Search for the cell housing the specified text and yield its (x, y) center coordinate. 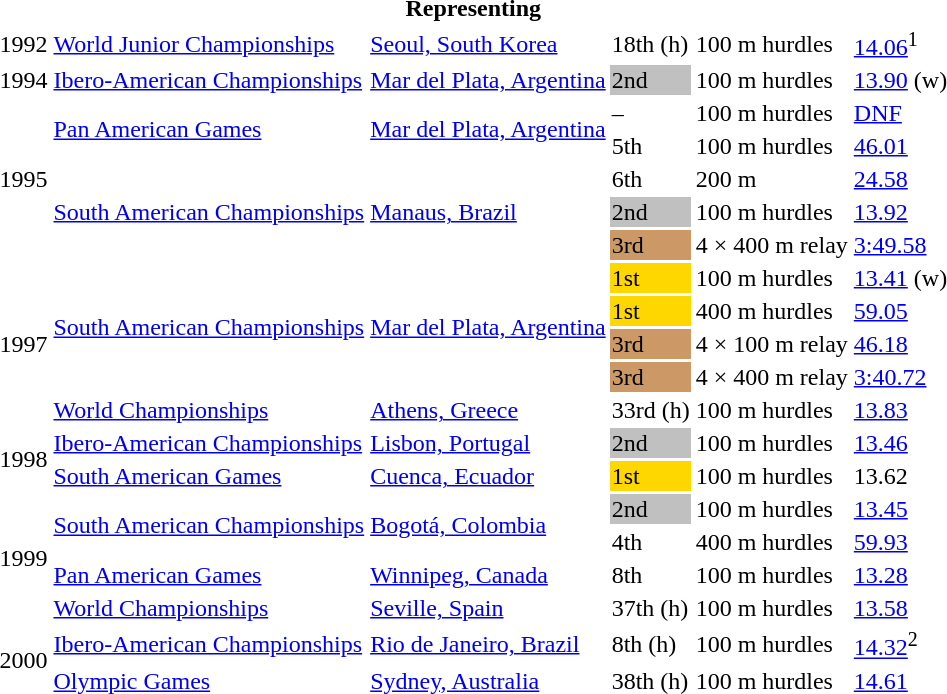
37th (h) (650, 608)
8th (h) (650, 644)
South American Games (209, 476)
Bogotá, Colombia (488, 526)
Manaus, Brazil (488, 212)
Winnipeg, Canada (488, 575)
4th (650, 542)
Rio de Janeiro, Brazil (488, 644)
6th (650, 179)
5th (650, 146)
8th (650, 575)
World Junior Championships (209, 44)
Lisbon, Portugal (488, 443)
18th (h) (650, 44)
– (650, 113)
4 × 100 m relay (772, 344)
Seoul, South Korea (488, 44)
200 m (772, 179)
33rd (h) (650, 410)
Cuenca, Ecuador (488, 476)
Athens, Greece (488, 410)
Seville, Spain (488, 608)
